Locate the cell with the specified text and output its [X, Y] center coordinate. 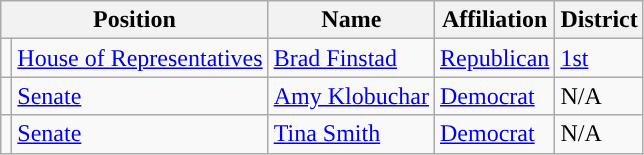
District [599, 20]
Tina Smith [351, 134]
Affiliation [495, 20]
Name [351, 20]
Republican [495, 58]
Brad Finstad [351, 58]
House of Representatives [140, 58]
1st [599, 58]
Amy Klobuchar [351, 96]
Position [134, 20]
